From the cell containing the given text, extract its center point as [x, y] coordinate. 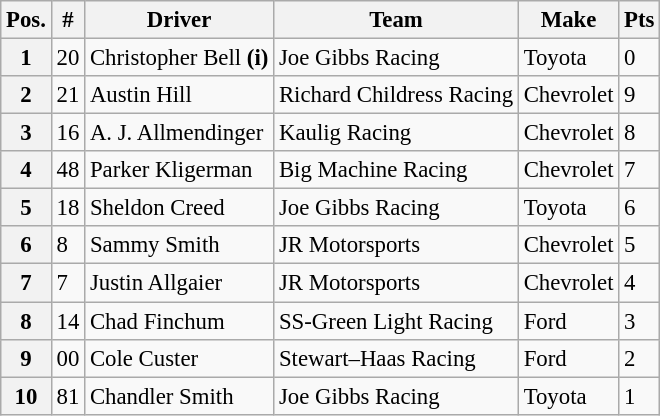
# [68, 20]
00 [68, 358]
SS-Green Light Racing [396, 321]
14 [68, 321]
18 [68, 208]
Justin Allgaier [180, 283]
A. J. Allmendinger [180, 133]
Pts [640, 20]
81 [68, 396]
Chandler Smith [180, 396]
48 [68, 170]
Kaulig Racing [396, 133]
0 [640, 58]
Team [396, 20]
Driver [180, 20]
Pos. [26, 20]
Cole Custer [180, 358]
Christopher Bell (i) [180, 58]
16 [68, 133]
Make [568, 20]
20 [68, 58]
Richard Childress Racing [396, 95]
10 [26, 396]
Big Machine Racing [396, 170]
21 [68, 95]
Sammy Smith [180, 245]
Sheldon Creed [180, 208]
Parker Kligerman [180, 170]
Chad Finchum [180, 321]
Austin Hill [180, 95]
Stewart–Haas Racing [396, 358]
